Locate the cell with the specified text and output its (x, y) center coordinate. 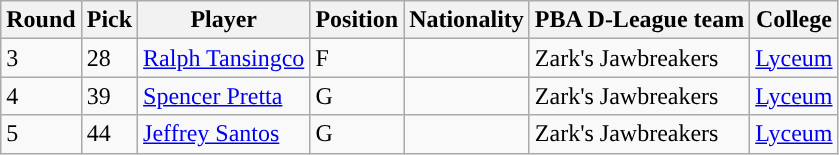
Round (41, 20)
Nationality (467, 20)
College (794, 20)
5 (41, 134)
Ralph Tansingco (224, 58)
39 (109, 96)
F (357, 58)
4 (41, 96)
28 (109, 58)
Player (224, 20)
Position (357, 20)
Spencer Pretta (224, 96)
44 (109, 134)
3 (41, 58)
PBA D-League team (639, 20)
Pick (109, 20)
Jeffrey Santos (224, 134)
